Pinpoint the cell where the given text exists, returning its [x, y] midpoint coordinate. 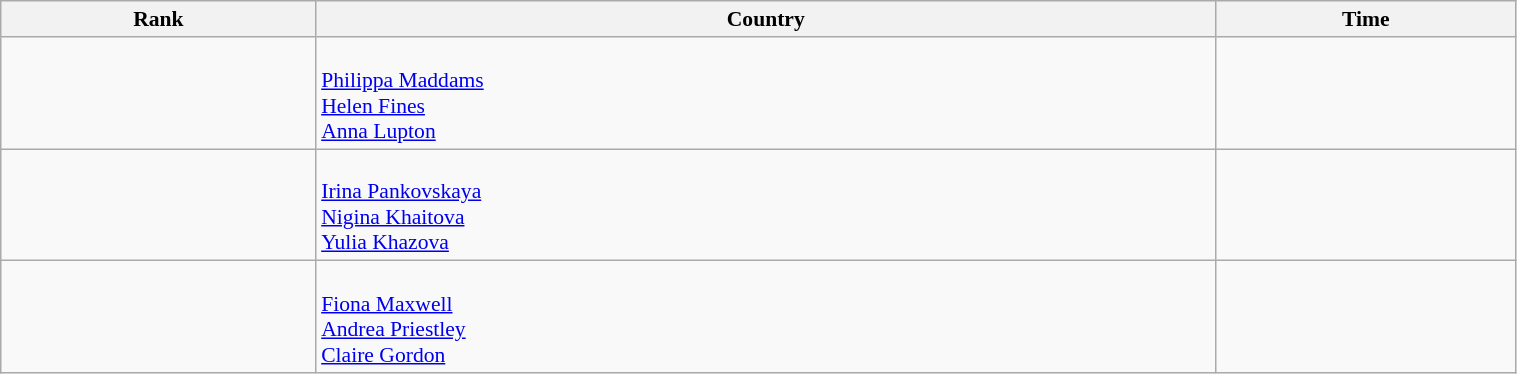
Philippa MaddamsHelen FinesAnna Lupton [766, 93]
Rank [158, 19]
Irina PankovskayaNigina KhaitovaYulia Khazova [766, 205]
Country [766, 19]
Fiona MaxwellAndrea PriestleyClaire Gordon [766, 317]
Time [1366, 19]
